For the text-containing cell, return its midpoint in [X, Y] coordinate format. 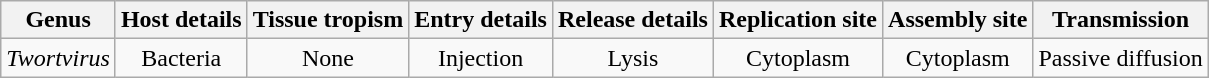
Lysis [632, 58]
Assembly site [958, 20]
Entry details [481, 20]
None [328, 58]
Passive diffusion [1120, 58]
Host details [181, 20]
Twortvirus [58, 58]
Release details [632, 20]
Transmission [1120, 20]
Replication site [798, 20]
Injection [481, 58]
Tissue tropism [328, 20]
Genus [58, 20]
Bacteria [181, 58]
